Find where the given text appears and provide that cell's center as [x, y] coordinate. 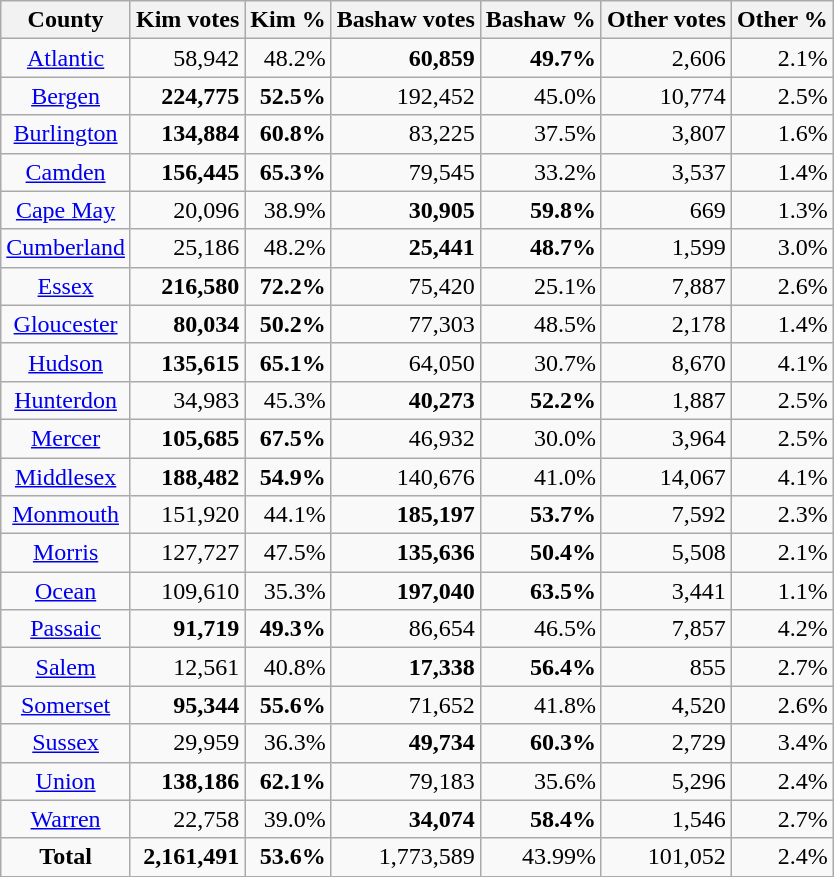
Warren [66, 819]
1,599 [666, 248]
Burlington [66, 134]
17,338 [406, 667]
3,537 [666, 172]
49.7% [540, 58]
135,636 [406, 553]
86,654 [406, 629]
91,719 [187, 629]
40,273 [406, 400]
48.5% [540, 324]
71,652 [406, 705]
7,887 [666, 286]
48.7% [540, 248]
134,884 [187, 134]
36.3% [288, 743]
8,670 [666, 362]
22,758 [187, 819]
55.6% [288, 705]
79,183 [406, 781]
County [66, 20]
855 [666, 667]
Hunterdon [66, 400]
49.3% [288, 629]
4.2% [782, 629]
Hudson [66, 362]
Salem [66, 667]
29,959 [187, 743]
45.0% [540, 96]
1.6% [782, 134]
197,040 [406, 591]
Bashaw votes [406, 20]
5,508 [666, 553]
185,197 [406, 515]
1.3% [782, 210]
1,773,589 [406, 857]
41.0% [540, 477]
75,420 [406, 286]
65.1% [288, 362]
60.8% [288, 134]
Other % [782, 20]
50.2% [288, 324]
30,905 [406, 210]
Monmouth [66, 515]
39.0% [288, 819]
41.8% [540, 705]
224,775 [187, 96]
2,178 [666, 324]
5,296 [666, 781]
46,932 [406, 438]
2.3% [782, 515]
12,561 [187, 667]
30.0% [540, 438]
669 [666, 210]
79,545 [406, 172]
Kim % [288, 20]
60,859 [406, 58]
Mercer [66, 438]
7,857 [666, 629]
2,161,491 [187, 857]
Bergen [66, 96]
65.3% [288, 172]
Essex [66, 286]
52.2% [540, 400]
46.5% [540, 629]
192,452 [406, 96]
105,685 [187, 438]
Atlantic [66, 58]
38.9% [288, 210]
109,610 [187, 591]
25,441 [406, 248]
Total [66, 857]
34,074 [406, 819]
216,580 [187, 286]
14,067 [666, 477]
135,615 [187, 362]
64,050 [406, 362]
3,441 [666, 591]
3.4% [782, 743]
63.5% [540, 591]
58.4% [540, 819]
44.1% [288, 515]
25.1% [540, 286]
49,734 [406, 743]
40.8% [288, 667]
43.99% [540, 857]
53.6% [288, 857]
83,225 [406, 134]
Somerset [66, 705]
188,482 [187, 477]
Passaic [66, 629]
62.1% [288, 781]
53.7% [540, 515]
Kim votes [187, 20]
60.3% [540, 743]
47.5% [288, 553]
Camden [66, 172]
Middlesex [66, 477]
Cumberland [66, 248]
Other votes [666, 20]
151,920 [187, 515]
77,303 [406, 324]
37.5% [540, 134]
127,727 [187, 553]
52.5% [288, 96]
50.4% [540, 553]
Bashaw % [540, 20]
45.3% [288, 400]
138,186 [187, 781]
1.1% [782, 591]
1,887 [666, 400]
20,096 [187, 210]
101,052 [666, 857]
Sussex [66, 743]
Gloucester [66, 324]
34,983 [187, 400]
3,807 [666, 134]
3.0% [782, 248]
2,606 [666, 58]
67.5% [288, 438]
54.9% [288, 477]
59.8% [540, 210]
33.2% [540, 172]
1,546 [666, 819]
95,344 [187, 705]
35.3% [288, 591]
7,592 [666, 515]
Cape May [66, 210]
Ocean [66, 591]
156,445 [187, 172]
58,942 [187, 58]
25,186 [187, 248]
35.6% [540, 781]
30.7% [540, 362]
56.4% [540, 667]
2,729 [666, 743]
Morris [66, 553]
10,774 [666, 96]
3,964 [666, 438]
72.2% [288, 286]
4,520 [666, 705]
80,034 [187, 324]
140,676 [406, 477]
Union [66, 781]
